Extract the [X, Y] coordinate from the center of the cell holding the provided text.  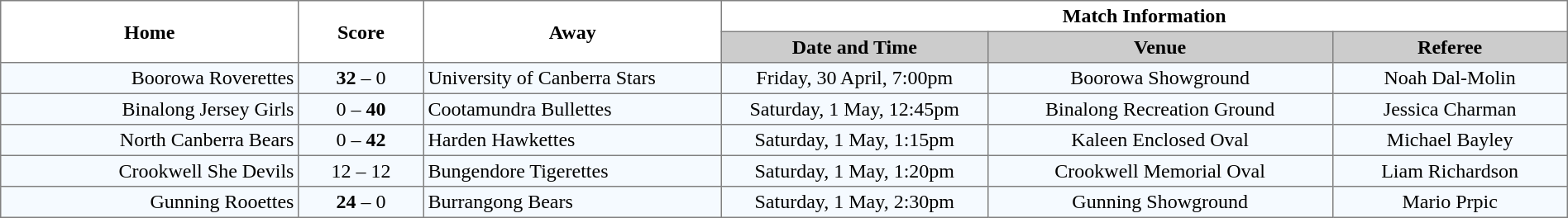
Binalong Recreation Ground [1159, 109]
Gunning Showground [1159, 202]
Binalong Jersey Girls [150, 109]
Saturday, 1 May, 12:45pm [854, 109]
12 – 12 [361, 171]
Away [572, 31]
Crookwell Memorial Oval [1159, 171]
Kaleen Enclosed Oval [1159, 140]
Saturday, 1 May, 1:20pm [854, 171]
Jessica Charman [1450, 109]
University of Canberra Stars [572, 78]
Boorowa Roverettes [150, 78]
Mario Prpic [1450, 202]
Venue [1159, 47]
Referee [1450, 47]
North Canberra Bears [150, 140]
Noah Dal-Molin [1450, 78]
0 – 40 [361, 109]
Friday, 30 April, 7:00pm [854, 78]
Home [150, 31]
Cootamundra Bullettes [572, 109]
Michael Bayley [1450, 140]
Bungendore Tigerettes [572, 171]
24 – 0 [361, 202]
Boorowa Showground [1159, 78]
Liam Richardson [1450, 171]
Saturday, 1 May, 2:30pm [854, 202]
Match Information [1145, 17]
Harden Hawkettes [572, 140]
Gunning Rooettes [150, 202]
0 – 42 [361, 140]
Date and Time [854, 47]
Crookwell She Devils [150, 171]
Saturday, 1 May, 1:15pm [854, 140]
32 – 0 [361, 78]
Score [361, 31]
Burrangong Bears [572, 202]
